Output the [x, y] coordinate of the center of the cell containing the given text.  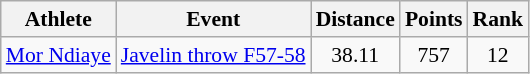
Event [214, 19]
Distance [356, 19]
757 [434, 55]
38.11 [356, 55]
Athlete [58, 19]
12 [498, 55]
Mor Ndiaye [58, 55]
Rank [498, 19]
Points [434, 19]
Javelin throw F57-58 [214, 55]
